Determine the (X, Y) coordinate at the center of the cell enclosing the given text.  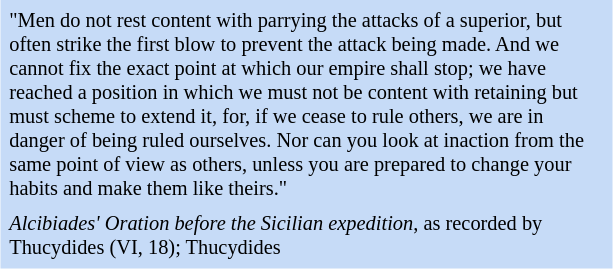
Alcibiades' Oration before the Sicilian expedition, as recorded by Thucydides (VI, 18); Thucydides (306, 236)
